Detect which cell encompasses the target text, then output its [X, Y] center coordinate. 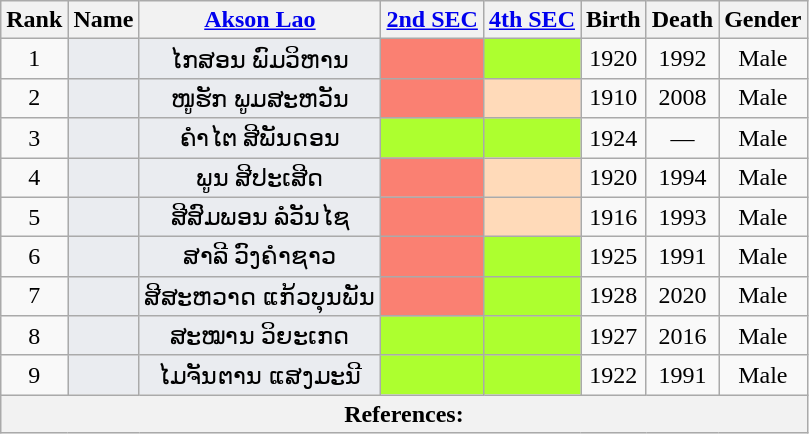
2020 [682, 296]
Akson Lao [260, 20]
Death [682, 20]
1928 [613, 296]
References: [404, 414]
6 [34, 257]
— [682, 138]
ຄໍາໄຕ ສີພັນດອນ [260, 138]
ໄກສອນ ພົມວິຫານ [260, 59]
5 [34, 217]
4 [34, 178]
1916 [613, 217]
1925 [613, 257]
Name [104, 20]
7 [34, 296]
1927 [613, 336]
1 [34, 59]
8 [34, 336]
ສະໝານ ວິຍະເກດ [260, 336]
1993 [682, 217]
Birth [613, 20]
1924 [613, 138]
2 [34, 98]
1922 [613, 375]
Rank [34, 20]
1910 [613, 98]
2nd SEC [432, 20]
ສີສະຫວາດ ແກ້ວບຸນພັນ [260, 296]
3 [34, 138]
Gender [763, 20]
ໜູຮັກ ພູມສະຫວັນ [260, 98]
ໄມຈັນຕານ ແສງມະນີ [260, 375]
2008 [682, 98]
ພູນ ສີປະເສີດ [260, 178]
1992 [682, 59]
2016 [682, 336]
9 [34, 375]
4th SEC [532, 20]
ສາລີ ວົງຄໍາຊາວ [260, 257]
1994 [682, 178]
ສີສົມພອນ ລໍວັນໄຊ [260, 217]
